Find where the given text appears and provide that cell's center as (X, Y) coordinate. 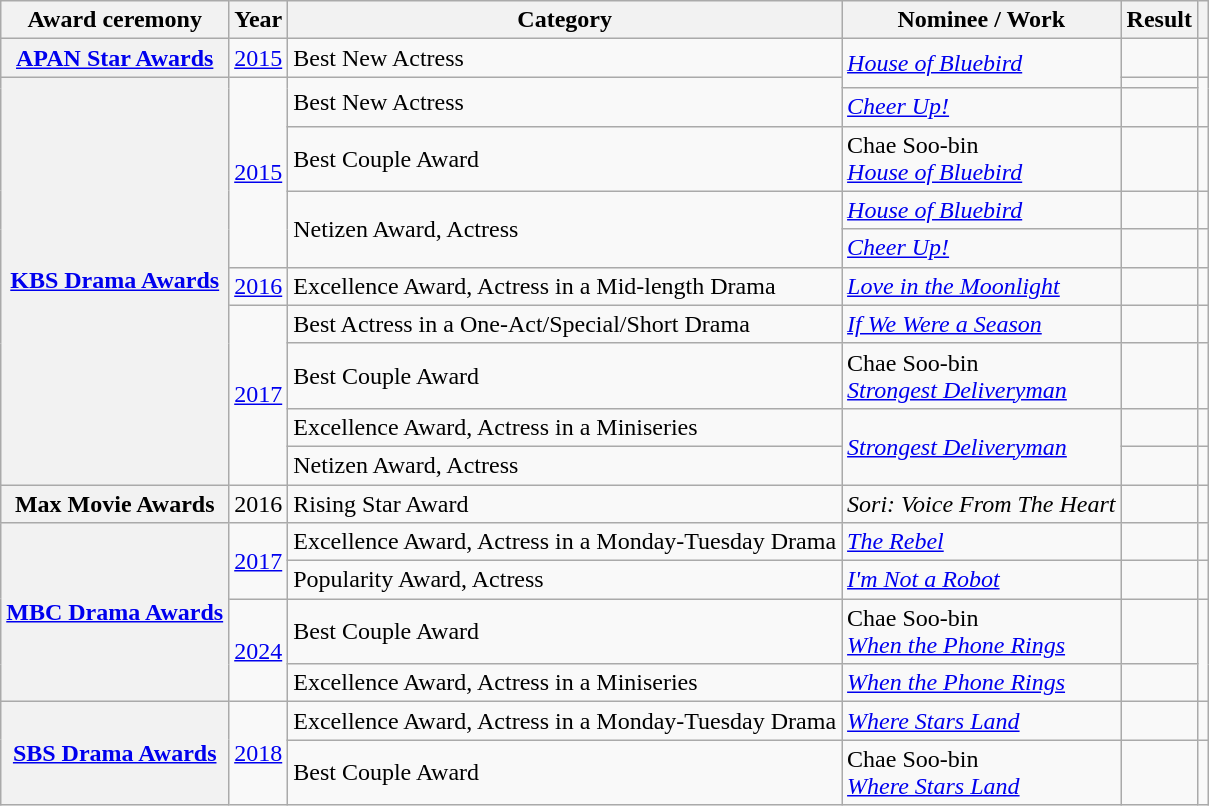
Sori: Voice From The Heart (982, 503)
When the Phone Rings (982, 683)
Max Movie Awards (115, 503)
Year (258, 20)
The Rebel (982, 542)
Chae Soo-bin Where Stars Land (982, 772)
Where Stars Land (982, 721)
Excellence Award, Actress in a Mid-length Drama (565, 286)
Chae Soo-bin Strongest Deliveryman (982, 376)
I'm Not a Robot (982, 580)
MBC Drama Awards (115, 612)
Strongest Deliveryman (982, 446)
Chae Soo-bin House of Bluebird (982, 158)
SBS Drama Awards (115, 754)
Love in the Moonlight (982, 286)
APAN Star Awards (115, 58)
If We Were a Season (982, 324)
Chae Soo-bin When the Phone Rings (982, 632)
Nominee / Work (982, 20)
Award ceremony (115, 20)
2018 (258, 754)
2024 (258, 650)
Rising Star Award (565, 503)
KBS Drama Awards (115, 281)
Result (1159, 20)
Best Actress in a One-Act/Special/Short Drama (565, 324)
Category (565, 20)
Popularity Award, Actress (565, 580)
